For the text-containing cell, return its midpoint in [x, y] coordinate format. 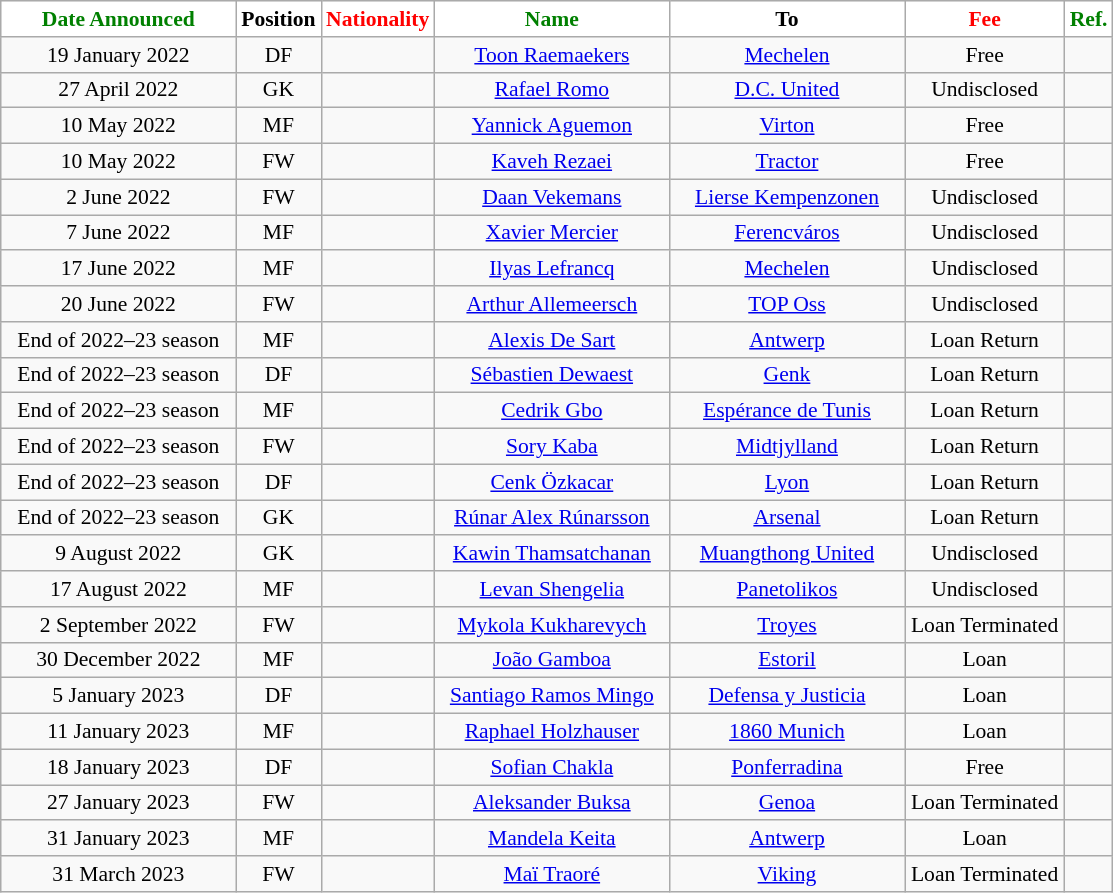
Troyes [786, 625]
Kaveh Rezaei [552, 162]
Kawin Thamsatchanan [552, 554]
Maï Traoré [552, 874]
Daan Vekemans [552, 197]
Arsenal [786, 518]
Position [278, 19]
Santiago Ramos Mingo [552, 696]
Cedrik Gbo [552, 411]
Genoa [786, 803]
Midtjylland [786, 447]
Rúnar Alex Rúnarsson [552, 518]
Name [552, 19]
Aleksander Buksa [552, 803]
Sébastien Dewaest [552, 375]
Nationality [378, 19]
D.C. United [786, 90]
Levan Shengelia [552, 589]
Panetolikos [786, 589]
Virton [786, 126]
To [786, 19]
Sory Kaba [552, 447]
Ilyas Lefrancq [552, 269]
Defensa y Justicia [786, 696]
Date Announced [118, 19]
Ponferradina [786, 767]
19 January 2022 [118, 55]
31 March 2023 [118, 874]
TOP Oss [786, 304]
5 January 2023 [118, 696]
27 January 2023 [118, 803]
30 December 2022 [118, 660]
20 June 2022 [118, 304]
Sofian Chakla [552, 767]
Tractor [786, 162]
Ref. [1089, 19]
Rafael Romo [552, 90]
11 January 2023 [118, 732]
Ferencváros [786, 233]
2 June 2022 [118, 197]
Fee [985, 19]
27 April 2022 [118, 90]
Arthur Allemeersch [552, 304]
Lierse Kempenzonen [786, 197]
18 January 2023 [118, 767]
Mandela Keita [552, 839]
Raphael Holzhauser [552, 732]
Xavier Mercier [552, 233]
9 August 2022 [118, 554]
Alexis De Sart [552, 340]
Viking [786, 874]
Genk [786, 375]
Yannick Aguemon [552, 126]
Estoril [786, 660]
João Gamboa [552, 660]
1860 Munich [786, 732]
31 January 2023 [118, 839]
17 August 2022 [118, 589]
2 September 2022 [118, 625]
Espérance de Tunis [786, 411]
Mykola Kukharevych [552, 625]
Muangthong United [786, 554]
Cenk Özkacar [552, 482]
Lyon [786, 482]
Toon Raemaekers [552, 55]
7 June 2022 [118, 233]
17 June 2022 [118, 269]
